Find where the given text appears and provide that cell's center as (X, Y) coordinate. 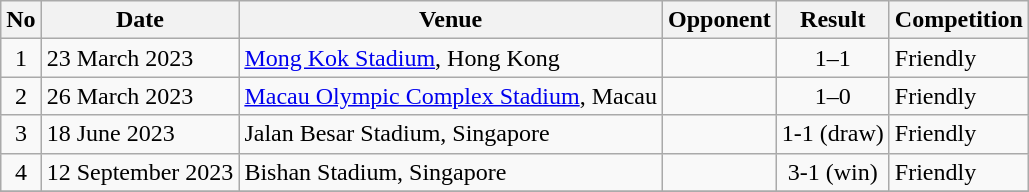
Opponent (720, 20)
4 (21, 172)
1–1 (832, 58)
3-1 (win) (832, 172)
23 March 2023 (140, 58)
18 June 2023 (140, 134)
1-1 (draw) (832, 134)
Venue (451, 20)
Bishan Stadium, Singapore (451, 172)
No (21, 20)
Mong Kok Stadium, Hong Kong (451, 58)
1 (21, 58)
2 (21, 96)
Jalan Besar Stadium, Singapore (451, 134)
Result (832, 20)
Competition (958, 20)
Date (140, 20)
3 (21, 134)
26 March 2023 (140, 96)
12 September 2023 (140, 172)
Macau Olympic Complex Stadium, Macau (451, 96)
1–0 (832, 96)
